From the cell containing the given text, extract its center point as [X, Y] coordinate. 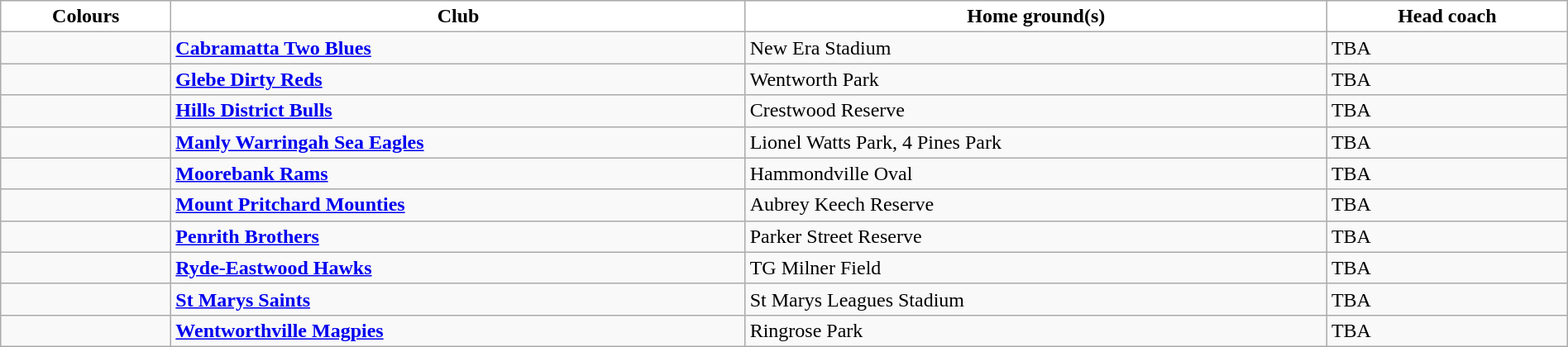
Crestwood Reserve [1035, 111]
Moorebank Rams [458, 173]
Manly Warringah Sea Eagles [458, 142]
Hills District Bulls [458, 111]
Lionel Watts Park, 4 Pines Park [1035, 142]
Mount Pritchard Mounties [458, 205]
Wentworthville Magpies [458, 330]
Hammondville Oval [1035, 173]
Ryde-Eastwood Hawks [458, 268]
St Marys Leagues Stadium [1035, 299]
Colours [86, 17]
Club [458, 17]
Wentworth Park [1035, 79]
Parker Street Reserve [1035, 236]
Aubrey Keech Reserve [1035, 205]
Cabramatta Two Blues [458, 48]
TG Milner Field [1035, 268]
Glebe Dirty Reds [458, 79]
Ringrose Park [1035, 330]
St Marys Saints [458, 299]
Head coach [1447, 17]
Home ground(s) [1035, 17]
New Era Stadium [1035, 48]
Penrith Brothers [458, 236]
